Capture the cell that displays the provided text and extract its [x, y] central coordinate. 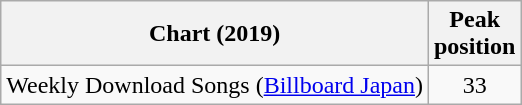
33 [474, 85]
Weekly Download Songs (Billboard Japan) [215, 85]
Chart (2019) [215, 34]
Peakposition [474, 34]
